Search for the cell housing the specified text and yield its [x, y] center coordinate. 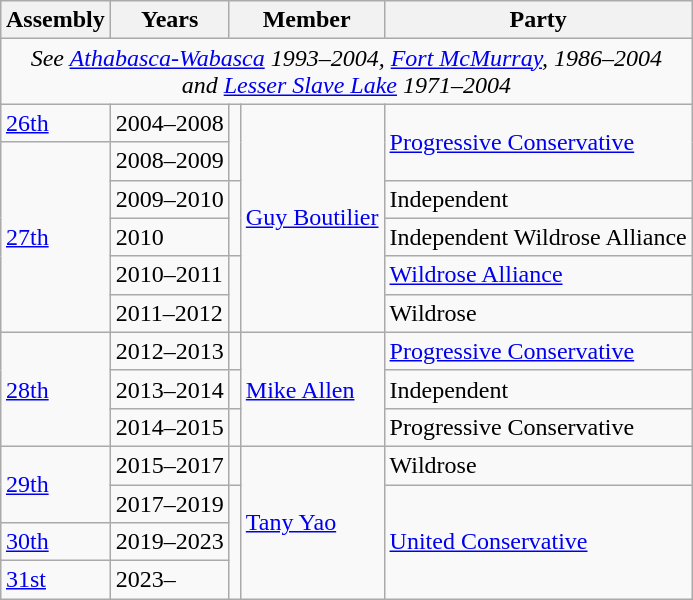
2011–2012 [170, 313]
Party [538, 20]
Mike Allen [312, 389]
2023– [170, 580]
31st [55, 580]
26th [55, 123]
2019–2023 [170, 542]
See Athabasca-Wabasca 1993–2004, Fort McMurray, 1986–2004 and Lesser Slave Lake 1971–2004 [346, 72]
2004–2008 [170, 123]
2012–2013 [170, 351]
Assembly [55, 20]
Wildrose Alliance [538, 275]
2017–2019 [170, 503]
30th [55, 542]
2014–2015 [170, 427]
29th [55, 484]
2013–2014 [170, 389]
Years [170, 20]
27th [55, 237]
Independent Wildrose Alliance [538, 237]
2010 [170, 237]
Member [306, 20]
2009–2010 [170, 199]
2010–2011 [170, 275]
Guy Boutilier [312, 218]
2015–2017 [170, 465]
Tany Yao [312, 522]
2008–2009 [170, 161]
United Conservative [538, 541]
28th [55, 389]
